Scan for the cell matching the given text and deliver its (x, y) coordinate at center. 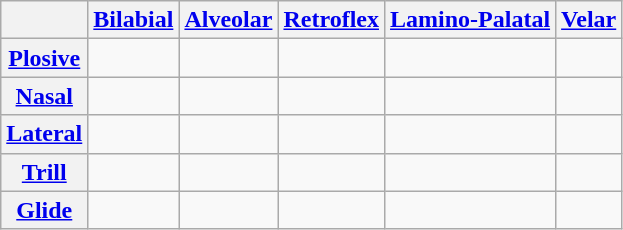
Lamino-Palatal (470, 20)
Plosive (44, 58)
Alveolar (228, 20)
Glide (44, 210)
Bilabial (134, 20)
Retroflex (332, 20)
Lateral (44, 134)
Nasal (44, 96)
Trill (44, 172)
Velar (589, 20)
